Locate the cell with the specified text and output its [X, Y] center coordinate. 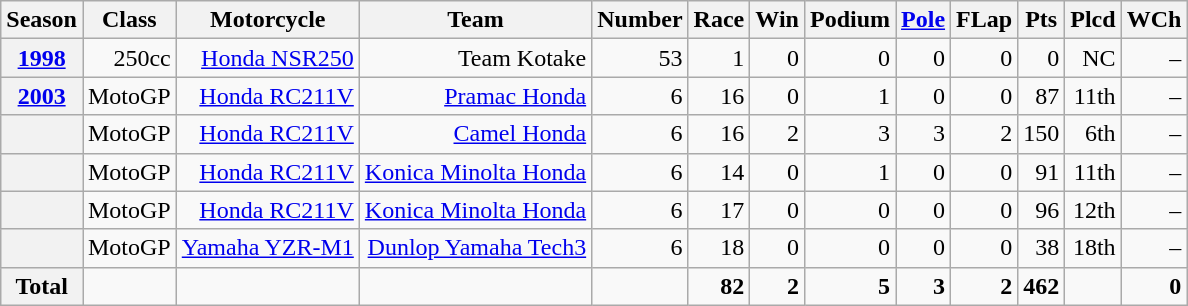
Honda NSR250 [268, 58]
NC [1093, 58]
Total [42, 286]
87 [1042, 96]
Pts [1042, 20]
96 [1042, 210]
Camel Honda [475, 134]
150 [1042, 134]
18th [1093, 248]
Motorcycle [268, 20]
91 [1042, 172]
Pramac Honda [475, 96]
Class [129, 20]
5 [850, 286]
Win [778, 20]
WCh [1154, 20]
250cc [129, 58]
53 [640, 58]
Dunlop Yamaha Tech3 [475, 248]
Podium [850, 20]
FLap [984, 20]
Season [42, 20]
18 [719, 248]
Race [719, 20]
2003 [42, 96]
Pole [924, 20]
17 [719, 210]
Yamaha YZR-M1 [268, 248]
Team [475, 20]
6th [1093, 134]
Team Kotake [475, 58]
82 [719, 286]
462 [1042, 286]
14 [719, 172]
Plcd [1093, 20]
1998 [42, 58]
12th [1093, 210]
38 [1042, 248]
Number [640, 20]
